Locate the cell with the specified text and output its [X, Y] center coordinate. 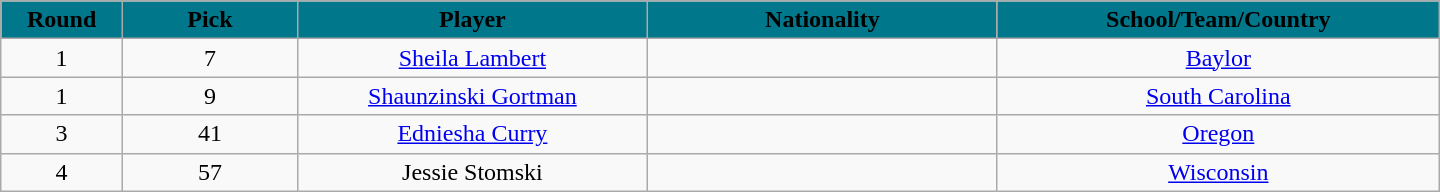
41 [210, 134]
Edniesha Curry [472, 134]
School/Team/Country [1218, 20]
Sheila Lambert [472, 58]
4 [62, 172]
9 [210, 96]
Pick [210, 20]
Round [62, 20]
South Carolina [1218, 96]
Baylor [1218, 58]
Shaunzinski Gortman [472, 96]
57 [210, 172]
Wisconsin [1218, 172]
Jessie Stomski [472, 172]
Oregon [1218, 134]
3 [62, 134]
Player [472, 20]
Nationality [822, 20]
7 [210, 58]
